Identify which cell holds the provided text, then report its (x, y) central coordinate. 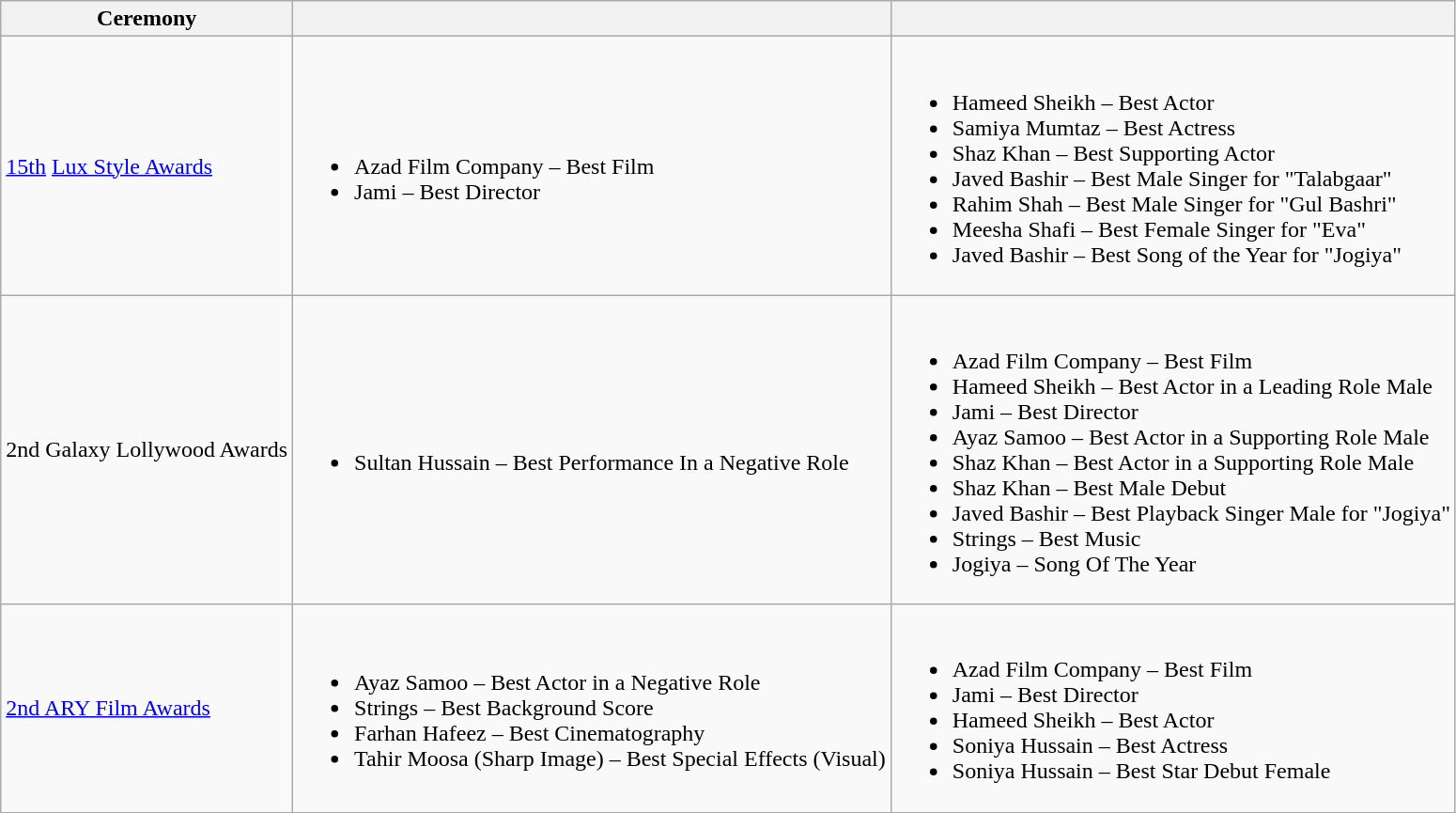
2nd ARY Film Awards (147, 709)
15th Lux Style Awards (147, 165)
Azad Film Company – Best FilmJami – Best Director (592, 165)
Sultan Hussain – Best Performance In a Negative Role (592, 449)
2nd Galaxy Lollywood Awards (147, 449)
Azad Film Company – Best FilmJami – Best DirectorHameed Sheikh – Best ActorSoniya Hussain – Best ActressSoniya Hussain – Best Star Debut Female (1172, 709)
Ceremony (147, 19)
